Capture the cell that displays the provided text and extract its [X, Y] central coordinate. 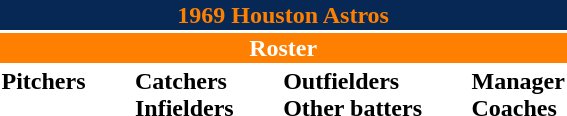
1969 Houston Astros [283, 15]
Roster [283, 48]
